Provide the (X, Y) coordinate of the cell's center where the given text is located.  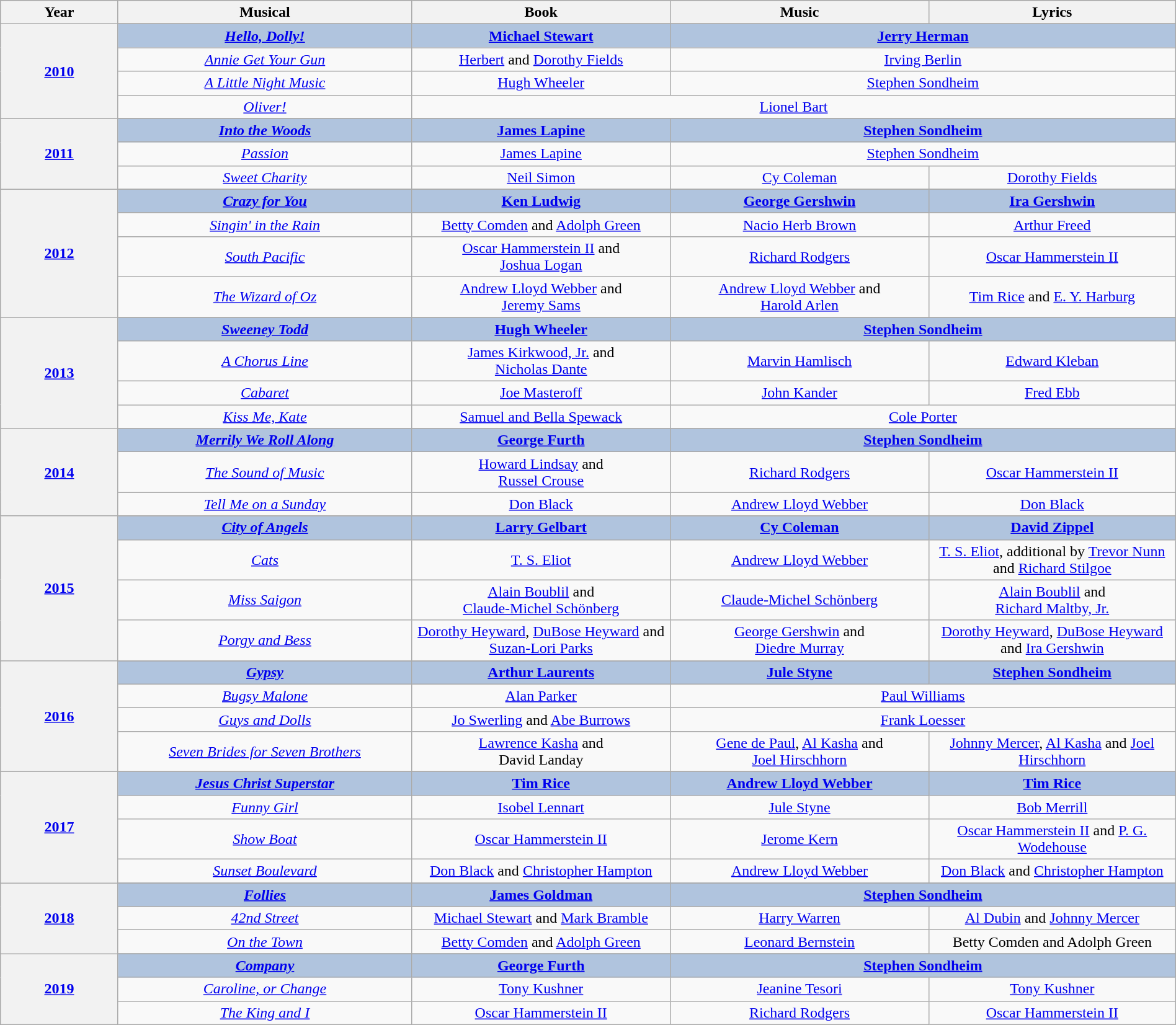
David Zippel (1052, 528)
Crazy for You (265, 201)
Funny Girl (265, 807)
Paul Williams (923, 696)
2019 (60, 989)
Johnny Mercer, Al Kasha and Joel Hirschhorn (1052, 752)
42nd Street (265, 918)
Jesus Christ Superstar (265, 783)
James Goldman (541, 895)
Leonard Bernstein (800, 942)
Music (800, 12)
Lyrics (1052, 12)
George Gershwin (800, 201)
Tell Me on a Sunday (265, 504)
Hello, Dolly! (265, 36)
The Wizard of Oz (265, 296)
Alain Boublil and Claude-Michel Schönberg (541, 600)
2011 (60, 154)
George Gershwin and Diedre Murray (800, 640)
Caroline, or Change (265, 989)
Gypsy (265, 672)
The King and I (265, 1013)
Book (541, 12)
Dorothy Fields (1052, 177)
Kiss Me, Kate (265, 417)
Jo Swerling and Abe Burrows (541, 719)
Michael Stewart and Mark Bramble (541, 918)
Follies (265, 895)
2010 (60, 71)
Ira Gershwin (1052, 201)
Andrew Lloyd Webber and Jeremy Sams (541, 296)
2016 (60, 716)
Al Dubin and Johnny Mercer (1052, 918)
Singin' in the Rain (265, 224)
A Little Night Music (265, 83)
Cats (265, 559)
Year (60, 12)
2014 (60, 473)
Harry Warren (800, 918)
Arthur Freed (1052, 224)
2013 (60, 373)
Fred Ebb (1052, 393)
Cole Porter (923, 417)
Isobel Lennart (541, 807)
2015 (60, 588)
Jeanine Tesori (800, 989)
Howard Lindsay and Russel Crouse (541, 473)
Lawrence Kasha and David Landay (541, 752)
Miss Saigon (265, 600)
Annie Get Your Gun (265, 60)
Passion (265, 154)
2017 (60, 827)
Samuel and Bella Spewack (541, 417)
Musical (265, 12)
Gene de Paul, Al Kasha and Joel Hirschhorn (800, 752)
A Chorus Line (265, 361)
James Kirkwood, Jr. and Nicholas Dante (541, 361)
Sunset Boulevard (265, 871)
Joe Masteroff (541, 393)
T. S. Eliot (541, 559)
Company (265, 965)
Oscar Hammerstein II and Joshua Logan (541, 257)
Guys and Dolls (265, 719)
Oscar Hammerstein II and P. G. Wodehouse (1052, 840)
Tim Rice and E. Y. Harburg (1052, 296)
Marvin Hamlisch (800, 361)
Porgy and Bess (265, 640)
Herbert and Dorothy Fields (541, 60)
Lionel Bart (794, 107)
The Sound of Music (265, 473)
Merrily We Roll Along (265, 440)
Bugsy Malone (265, 696)
Jerry Herman (923, 36)
City of Angels (265, 528)
Andrew Lloyd Webber and Harold Arlen (800, 296)
Claude-Michel Schönberg (800, 600)
Frank Loesser (923, 719)
Arthur Laurents (541, 672)
2018 (60, 918)
Edward Kleban (1052, 361)
Show Boat (265, 840)
South Pacific (265, 257)
Bob Merrill (1052, 807)
Larry Gelbart (541, 528)
John Kander (800, 393)
Cabaret (265, 393)
Nacio Herb Brown (800, 224)
On the Town (265, 942)
Jerome Kern (800, 840)
Irving Berlin (923, 60)
Neil Simon (541, 177)
Michael Stewart (541, 36)
Into the Woods (265, 130)
Alain Boublil and Richard Maltby, Jr. (1052, 600)
Dorothy Heyward, DuBose Heyward and Suzan-Lori Parks (541, 640)
2012 (60, 253)
Ken Ludwig (541, 201)
Oliver! (265, 107)
Seven Brides for Seven Brothers (265, 752)
Sweet Charity (265, 177)
T. S. Eliot, additional by Trevor Nunn and Richard Stilgoe (1052, 559)
Dorothy Heyward, DuBose Heyward and Ira Gershwin (1052, 640)
Sweeney Todd (265, 329)
Alan Parker (541, 696)
